For the text-containing cell, return its midpoint in (x, y) coordinate format. 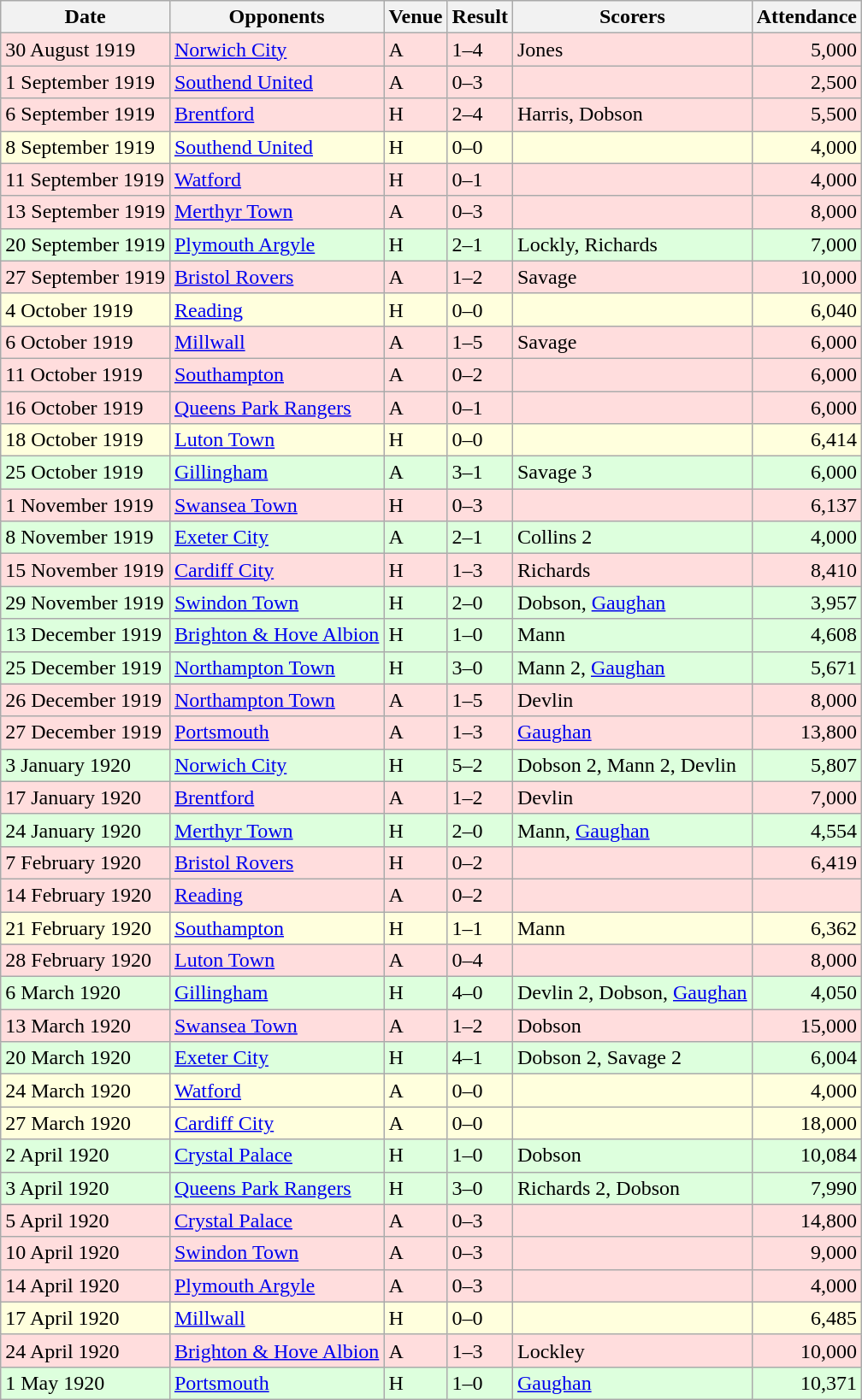
10,084 (806, 1156)
Dobson, Gaughan (632, 603)
20 March 1920 (86, 1058)
Devlin 2, Dobson, Gaughan (632, 993)
13 September 1919 (86, 212)
6,362 (806, 927)
Lockley (632, 1350)
Harris, Dobson (632, 115)
0–4 (480, 961)
1–4 (480, 50)
Lockly, Richards (632, 244)
25 October 1919 (86, 473)
17 April 1920 (86, 1318)
5,807 (806, 765)
4 October 1919 (86, 309)
3 January 1920 (86, 765)
24 January 1920 (86, 830)
7 February 1920 (86, 862)
2–4 (480, 115)
14 February 1920 (86, 895)
11 October 1919 (86, 374)
Date (86, 17)
14,800 (806, 1221)
8 September 1919 (86, 147)
6,485 (806, 1318)
6,137 (806, 505)
4–0 (480, 993)
29 November 1919 (86, 603)
Mann 2, Gaughan (632, 668)
7,990 (806, 1188)
2,500 (806, 82)
Venue (416, 17)
Opponents (276, 17)
10,371 (806, 1383)
11 September 1919 (86, 179)
17 January 1920 (86, 797)
27 March 1920 (86, 1123)
30 August 1919 (86, 50)
1–1 (480, 927)
6,419 (806, 862)
18,000 (806, 1123)
Collins 2 (632, 538)
1 May 1920 (86, 1383)
16 October 1919 (86, 408)
15,000 (806, 1026)
5,000 (806, 50)
28 February 1920 (86, 961)
Mann, Gaughan (632, 830)
27 September 1919 (86, 277)
5,671 (806, 668)
6,414 (806, 440)
4,608 (806, 635)
Richards (632, 570)
4,554 (806, 830)
13 December 1919 (86, 635)
6 September 1919 (86, 115)
Dobson 2, Mann 2, Devlin (632, 765)
5 April 1920 (86, 1221)
6 March 1920 (86, 993)
5–2 (480, 765)
10 April 1920 (86, 1253)
Result (480, 17)
2 April 1920 (86, 1156)
18 October 1919 (86, 440)
6,004 (806, 1058)
13 March 1920 (86, 1026)
24 April 1920 (86, 1350)
Dobson 2, Savage 2 (632, 1058)
Richards 2, Dobson (632, 1188)
20 September 1919 (86, 244)
1 November 1919 (86, 505)
6,040 (806, 309)
Attendance (806, 17)
4,050 (806, 993)
Scorers (632, 17)
Jones (632, 50)
8 November 1919 (86, 538)
Savage 3 (632, 473)
25 December 1919 (86, 668)
9,000 (806, 1253)
3–1 (480, 473)
27 December 1919 (86, 732)
4–1 (480, 1058)
21 February 1920 (86, 927)
5,500 (806, 115)
26 December 1919 (86, 700)
24 March 1920 (86, 1091)
14 April 1920 (86, 1285)
8,410 (806, 570)
13,800 (806, 732)
3,957 (806, 603)
3 April 1920 (86, 1188)
1 September 1919 (86, 82)
15 November 1919 (86, 570)
6 October 1919 (86, 342)
